For the text-containing cell, return its midpoint in [x, y] coordinate format. 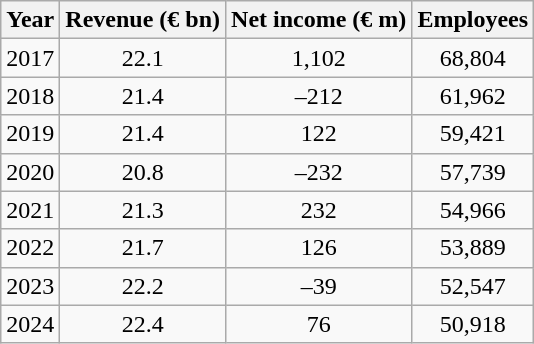
61,962 [473, 96]
–232 [319, 172]
2017 [30, 58]
232 [319, 210]
122 [319, 134]
59,421 [473, 134]
53,889 [473, 248]
–212 [319, 96]
22.2 [143, 286]
Revenue (€ bn) [143, 20]
76 [319, 324]
1,102 [319, 58]
50,918 [473, 324]
2024 [30, 324]
68,804 [473, 58]
–39 [319, 286]
2018 [30, 96]
126 [319, 248]
21.7 [143, 248]
22.4 [143, 324]
Employees [473, 20]
2019 [30, 134]
Year [30, 20]
54,966 [473, 210]
57,739 [473, 172]
2022 [30, 248]
2021 [30, 210]
20.8 [143, 172]
22.1 [143, 58]
2023 [30, 286]
52,547 [473, 286]
21.3 [143, 210]
2020 [30, 172]
Net income (€ m) [319, 20]
